Output the [X, Y] coordinate of the center of the cell containing the given text.  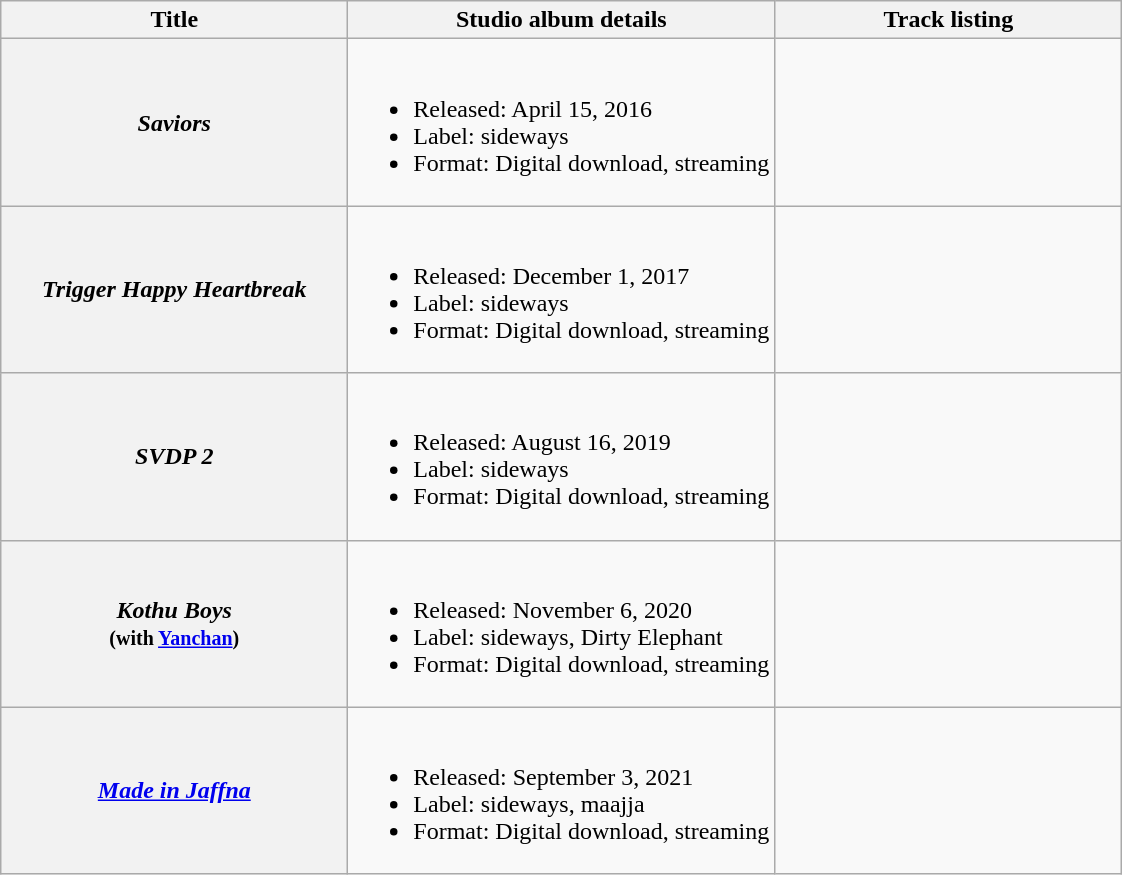
Released: April 15, 2016Label: sidewaysFormat: Digital download, streaming [562, 122]
Released: August 16, 2019Label: sidewaysFormat: Digital download, streaming [562, 456]
Trigger Happy Heartbreak [174, 290]
Made in Jaffna [174, 790]
Released: November 6, 2020Label: sideways, Dirty ElephantFormat: Digital download, streaming [562, 624]
SVDP 2 [174, 456]
Released: December 1, 2017Label: sidewaysFormat: Digital download, streaming [562, 290]
Track listing [948, 20]
Title [174, 20]
Kothu Boys (with Yanchan) [174, 624]
Saviors [174, 122]
Studio album details [562, 20]
Released: September 3, 2021Label: sideways, maajjaFormat: Digital download, streaming [562, 790]
